From the cell containing the given text, extract its center point as (X, Y) coordinate. 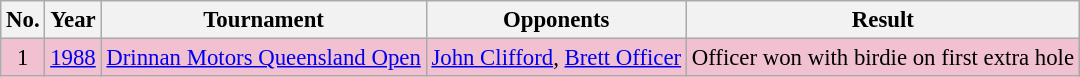
1988 (73, 58)
Result (882, 20)
Opponents (556, 20)
Tournament (264, 20)
Officer won with birdie on first extra hole (882, 58)
John Clifford, Brett Officer (556, 58)
Year (73, 20)
No. (23, 20)
Drinnan Motors Queensland Open (264, 58)
1 (23, 58)
